Provide the [x, y] coordinate of the cell's center where the given text is located.  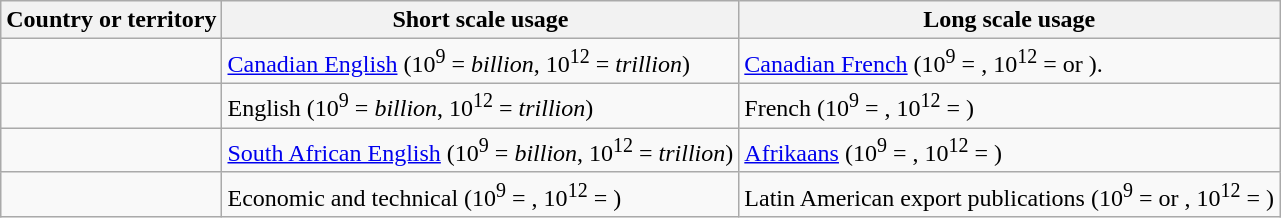
French (109 = , 1012 = ) [1010, 106]
Latin American export publications (109 = or , 1012 = ) [1010, 194]
Canadian English (109 = billion, 1012 = trillion) [480, 62]
Short scale usage [480, 20]
Long scale usage [1010, 20]
Country or territory [112, 20]
English (109 = billion, 1012 = trillion) [480, 106]
Afrikaans (109 = , 1012 = ) [1010, 150]
Economic and technical (109 = , 1012 = ) [480, 194]
South African English (109 = billion, 1012 = trillion) [480, 150]
Canadian French (109 = , 1012 = or ). [1010, 62]
